Capture the cell that displays the provided text and extract its [X, Y] central coordinate. 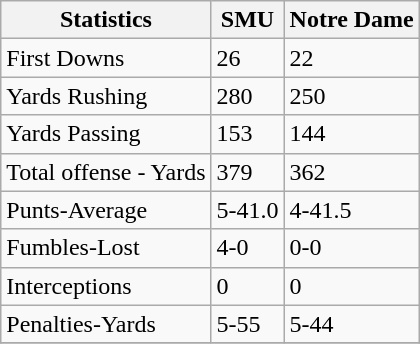
Penalties-Yards [106, 324]
5-44 [352, 324]
Yards Passing [106, 134]
Interceptions [106, 286]
5-41.0 [248, 210]
153 [248, 134]
379 [248, 172]
Notre Dame [352, 20]
Punts-Average [106, 210]
Yards Rushing [106, 96]
Total offense - Yards [106, 172]
144 [352, 134]
5-55 [248, 324]
Fumbles-Lost [106, 248]
26 [248, 58]
250 [352, 96]
SMU [248, 20]
0-0 [352, 248]
Statistics [106, 20]
4-41.5 [352, 210]
4-0 [248, 248]
22 [352, 58]
280 [248, 96]
362 [352, 172]
First Downs [106, 58]
